Scan for the cell matching the given text and deliver its [x, y] coordinate at center. 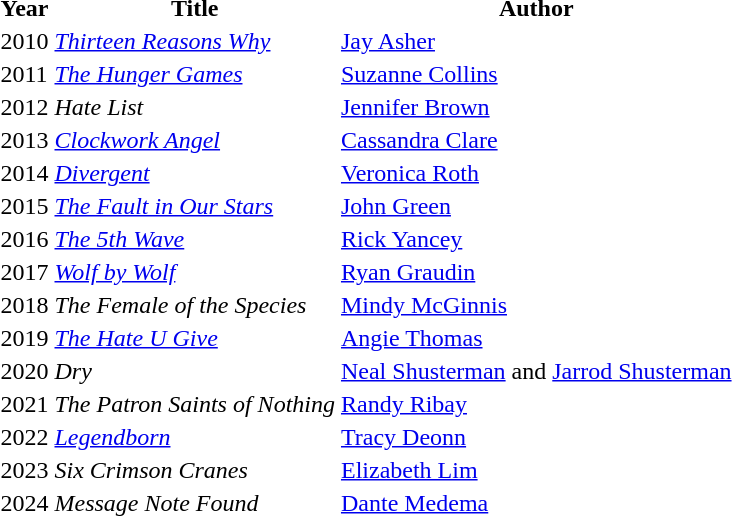
Thirteen Reasons Why [194, 41]
Hate List [194, 107]
The Fault in Our Stars [194, 206]
Clockwork Angel [194, 140]
Dry [194, 371]
Legendborn [194, 437]
The Patron Saints of Nothing [194, 404]
Divergent [194, 173]
The Hate U Give [194, 338]
Six Crimson Cranes [194, 470]
The 5th Wave [194, 239]
The Hunger Games [194, 74]
Wolf by Wolf [194, 272]
The Female of the Species [194, 305]
